Search for the cell housing the specified text and yield its [X, Y] center coordinate. 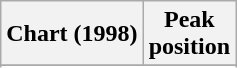
Chart (1998) [72, 34]
Peakposition [189, 34]
